Determine the [X, Y] coordinate at the center of the cell enclosing the given text.  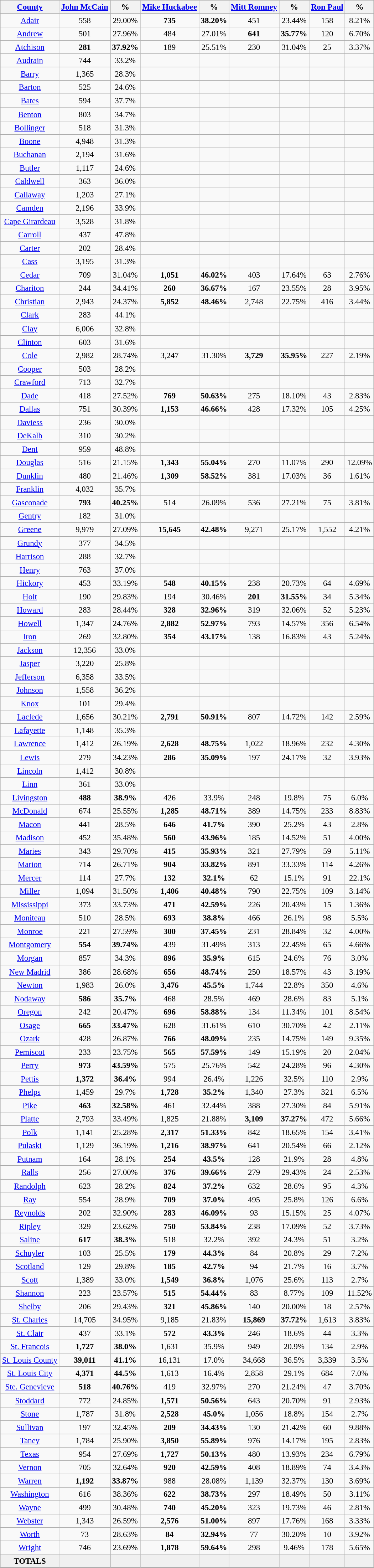
32.37% [294, 1481]
Mercer [30, 878]
Adair [30, 21]
39,011 [85, 1360]
29.8% [125, 1267]
1,878 [170, 1548]
227 [327, 355]
52.97% [214, 623]
30.2% [125, 436]
36.4% [125, 1079]
27.30% [294, 1106]
31.30% [214, 355]
6.54% [360, 623]
5.34% [360, 597]
235 [254, 1039]
24 [327, 1173]
21.24% [294, 1387]
37.45% [214, 932]
750 [170, 1226]
27.09% [125, 530]
1,631 [170, 1347]
18.65% [294, 1133]
17.64% [294, 275]
354 [170, 637]
59.64% [214, 1548]
381 [254, 476]
Ripley [30, 1226]
26.09% [214, 503]
Oregon [30, 1012]
57.59% [214, 1052]
48.75% [214, 744]
40.15% [214, 583]
29.4% [125, 704]
Taney [30, 1440]
Ron Paul [327, 7]
Jasper [30, 664]
Dade [30, 396]
50.56% [214, 1401]
30.39% [125, 409]
5.23% [360, 610]
18.57% [294, 972]
2,628 [170, 744]
Ozark [30, 1039]
Cass [30, 262]
110 [327, 1079]
735 [170, 21]
403 [254, 275]
472 [327, 1119]
McDonald [30, 811]
Lewis [30, 757]
Wright [30, 1548]
190 [85, 597]
1,056 [254, 1414]
3,195 [85, 262]
48.46% [214, 302]
242 [85, 1012]
Scott [30, 1280]
29.70% [125, 851]
48.71% [214, 811]
27.00% [125, 1173]
25.28% [125, 1133]
Mississippi [30, 905]
32.45% [125, 1427]
35.77% [294, 34]
164 [85, 1159]
Lawrence [30, 744]
313 [254, 945]
29.83% [125, 597]
26.59% [125, 1521]
Cape Girardeau [30, 221]
4.3% [360, 1186]
18.49% [294, 1494]
1,148 [85, 731]
Atchison [30, 47]
33.47% [125, 1025]
11.07% [294, 463]
Cole [30, 355]
2,791 [170, 717]
5.91% [360, 1106]
18.8% [294, 1414]
1,784 [85, 1440]
232 [327, 744]
5.1% [360, 999]
59 [327, 851]
31.49% [214, 945]
389 [254, 811]
714 [85, 865]
510 [85, 918]
356 [327, 623]
15,869 [254, 1320]
50.13% [214, 1454]
Montgomery [30, 945]
37.7% [125, 101]
44.5% [125, 1374]
4.8% [360, 1159]
27.7% [125, 878]
45.0% [214, 1414]
323 [254, 1507]
772 [85, 1401]
920 [170, 1468]
713 [85, 382]
38.0% [125, 1347]
32.58% [125, 1106]
26.4% [214, 1079]
2.04% [360, 1052]
47 [327, 1387]
Barry [30, 74]
10 [327, 1535]
12.09% [360, 463]
392 [254, 1240]
11.52% [360, 1293]
Platte [30, 1119]
558 [85, 21]
Mitt Romney [254, 7]
93 [254, 1213]
15.15% [294, 1213]
3.5% [360, 1360]
195 [327, 1440]
4.66% [360, 945]
53.84% [214, 1226]
35.3% [125, 731]
572 [170, 1334]
1,309 [170, 476]
Camden [30, 208]
2,528 [170, 1414]
790 [254, 891]
17.0% [214, 1360]
515 [170, 1293]
2.19% [360, 355]
30.8% [125, 771]
31.55% [294, 597]
Mike Huckabee [170, 7]
35.93% [214, 851]
9.88% [360, 1427]
1,285 [170, 811]
Moniteau [30, 918]
Gentry [30, 516]
2,882 [170, 623]
377 [85, 543]
27.3% [294, 1092]
50.63% [214, 396]
842 [254, 1133]
48.74% [214, 972]
33.19% [125, 583]
2.59% [360, 717]
178 [327, 1548]
2,196 [85, 208]
891 [254, 865]
34.41% [125, 288]
43.96% [214, 838]
665 [85, 1025]
373 [85, 905]
1.61% [360, 476]
42.48% [214, 530]
1,728 [170, 1092]
3.11% [360, 1494]
182 [85, 516]
26.87% [125, 1039]
Harrison [30, 556]
2,576 [170, 1521]
361 [85, 784]
50 [327, 1494]
7.2% [360, 1253]
248 [254, 798]
Randolph [30, 1186]
40.76% [125, 1387]
Livingston [30, 798]
30.48% [125, 1507]
Clark [30, 315]
Vernon [30, 1468]
36.5% [294, 1360]
290 [327, 463]
4.6% [360, 985]
499 [85, 1507]
17.32% [294, 409]
1,153 [170, 409]
Clay [30, 329]
14.52% [294, 838]
14.57% [294, 623]
20.54% [294, 1146]
St. Louis City [30, 1374]
1,226 [254, 1079]
25.6% [294, 1280]
623 [85, 1186]
33.5% [125, 677]
17.76% [294, 1521]
4.21% [360, 530]
17.03% [294, 476]
Saline [30, 1240]
Madison [30, 838]
34.5% [125, 543]
959 [85, 449]
18.10% [294, 396]
949 [254, 1347]
226 [254, 905]
120 [327, 34]
24.76% [125, 623]
329 [85, 1226]
28.74% [125, 355]
38.73% [214, 1494]
21.9% [294, 1159]
73 [85, 1535]
Ray [30, 1200]
1,558 [85, 690]
39.74% [125, 945]
DeKalb [30, 436]
Johnson [30, 690]
28.9% [125, 1200]
Pulaski [30, 1146]
536 [254, 503]
3,729 [254, 355]
6,006 [85, 329]
288 [85, 556]
16.83% [294, 637]
26.19% [125, 744]
38.36% [125, 1494]
98 [327, 918]
30.21% [125, 717]
46 [327, 1507]
1,340 [254, 1092]
8.21% [360, 21]
2.12% [360, 1146]
23.62% [125, 1226]
Boone [30, 141]
Polk [30, 1133]
25.55% [125, 811]
33.33% [294, 865]
236 [85, 422]
8.83% [360, 811]
6,358 [85, 677]
610 [254, 1025]
Putnam [30, 1159]
646 [170, 824]
3.95% [360, 288]
Dent [30, 449]
Benton [30, 114]
2,194 [85, 154]
62 [254, 878]
763 [85, 570]
3.83% [360, 1320]
13.93% [294, 1454]
Schuyler [30, 1253]
3.70% [360, 1387]
43.17% [214, 637]
416 [327, 302]
Crawford [30, 382]
6.70% [360, 34]
1,076 [254, 1280]
807 [254, 717]
3,850 [170, 1440]
Douglas [30, 463]
Scotland [30, 1267]
37.27% [294, 1119]
319 [254, 610]
33.2% [125, 61]
28.4% [125, 248]
42.7% [214, 1267]
514 [170, 503]
105 [327, 409]
20.00% [294, 1307]
16.4% [214, 1374]
463 [85, 1106]
484 [170, 34]
Henry [30, 570]
21.15% [125, 463]
Barton [30, 87]
350 [327, 985]
20.8% [294, 1253]
TOTALS [30, 1561]
586 [85, 999]
22.1% [360, 878]
693 [170, 918]
Cooper [30, 369]
4.26% [360, 865]
5.66% [360, 1119]
3.44% [360, 302]
408 [254, 1468]
9.35% [360, 1039]
29.7% [125, 1092]
453 [85, 583]
1.36% [360, 905]
2,943 [85, 302]
223 [85, 1293]
Stone [30, 1414]
27.69% [125, 1454]
4,032 [85, 489]
3,220 [85, 664]
Greene [30, 530]
628 [170, 1025]
441 [85, 824]
3.14% [360, 891]
32.1% [214, 878]
575 [170, 1066]
94 [254, 1267]
269 [85, 637]
46.02% [214, 275]
3.33% [360, 1521]
28.08% [214, 1481]
Ralls [30, 1173]
Pettis [30, 1079]
803 [85, 114]
18.6% [294, 1334]
43.5% [214, 1159]
96 [327, 1066]
2,748 [254, 302]
1,549 [170, 1280]
1,094 [85, 891]
Phelps [30, 1092]
Caldwell [30, 181]
Monroe [30, 932]
29.00% [125, 21]
23.55% [294, 288]
15.19% [294, 1052]
140 [254, 1307]
17.09% [294, 1226]
452 [85, 838]
988 [170, 1481]
Dallas [30, 409]
36.67% [214, 288]
Howard [30, 610]
3.93% [360, 757]
46.09% [214, 1213]
5.11% [360, 851]
2.93% [360, 1401]
Franklin [30, 489]
15.1% [294, 878]
1,787 [85, 1414]
1,406 [170, 891]
23.57% [125, 1293]
2.57% [360, 1307]
28.84% [294, 932]
27.01% [214, 34]
824 [170, 1186]
Reynolds [30, 1213]
3,528 [85, 221]
954 [85, 1454]
260 [170, 288]
4.07% [360, 1213]
40.25% [125, 503]
51.00% [214, 1521]
Linn [30, 784]
24.28% [294, 1066]
32.44% [214, 1106]
20.47% [125, 1012]
20.73% [294, 583]
656 [170, 972]
1,141 [85, 1133]
32.80% [125, 637]
363 [85, 181]
622 [170, 1494]
38.9% [125, 798]
740 [170, 1507]
Audrain [30, 61]
246 [254, 1334]
2.76% [360, 275]
Shannon [30, 1293]
388 [254, 1106]
66 [327, 1146]
25.76% [214, 1066]
58.52% [214, 476]
Nodaway [30, 999]
488 [85, 798]
32.90% [125, 1213]
501 [85, 34]
390 [254, 824]
415 [170, 851]
3.3% [360, 1334]
Lafayette [30, 731]
27.1% [125, 195]
376 [170, 1173]
1,192 [85, 1481]
1,022 [254, 744]
1,139 [254, 1481]
617 [85, 1240]
466 [254, 918]
1,365 [85, 74]
1,129 [85, 1146]
42 [327, 1025]
20.9% [294, 1347]
857 [85, 958]
2.81% [360, 1507]
542 [254, 1066]
Wayne [30, 1507]
3.7% [360, 1267]
21.7% [294, 1267]
25.51% [214, 47]
47.8% [125, 235]
201 [254, 597]
22.8% [294, 985]
31.0% [125, 516]
9.46% [294, 1548]
64 [327, 583]
22.45% [294, 945]
275 [254, 396]
2.8% [360, 824]
Howell [30, 623]
516 [85, 463]
179 [170, 1253]
328 [170, 610]
30.70% [294, 1025]
113 [327, 1280]
28.1% [125, 1159]
14.72% [294, 717]
18 [327, 1307]
18.96% [294, 744]
2,982 [85, 355]
21.83% [214, 1320]
25.17% [294, 530]
Jackson [30, 650]
495 [254, 1200]
77 [254, 1535]
565 [170, 1052]
643 [254, 1401]
27.59% [125, 932]
35.09% [214, 757]
County [30, 7]
Butler [30, 168]
297 [254, 1494]
766 [170, 1039]
St. Louis County [30, 1360]
Bollinger [30, 128]
2,793 [85, 1119]
281 [85, 47]
37.92% [125, 47]
45.20% [214, 1507]
54.44% [214, 1293]
3,247 [170, 355]
3.69% [360, 1481]
7.0% [360, 1374]
23.69% [125, 1548]
1,983 [85, 985]
Dunklin [30, 476]
35.48% [125, 838]
19.73% [294, 1507]
21.88% [214, 1119]
1,389 [85, 1280]
26.0% [125, 985]
35.2% [214, 1092]
3.81% [360, 503]
616 [85, 1494]
Iron [30, 637]
Morgan [30, 958]
439 [170, 945]
769 [170, 396]
32.97% [214, 1387]
3,339 [327, 1360]
41.1% [125, 1360]
36.2% [125, 690]
1,459 [85, 1092]
Carter [30, 248]
27.21% [294, 503]
3.2% [360, 1240]
1,216 [170, 1146]
Hickory [30, 583]
Jefferson [30, 677]
3,476 [170, 985]
34.43% [214, 1427]
1,347 [85, 623]
50.91% [214, 717]
128 [254, 1159]
1,571 [170, 1401]
65 [327, 945]
Perry [30, 1066]
23.44% [294, 21]
37.2% [214, 1186]
33.87% [125, 1481]
19.8% [294, 798]
29.1% [294, 1374]
St. Francois [30, 1347]
15 [327, 905]
24.17% [294, 757]
38.8% [214, 918]
503 [85, 369]
746 [85, 1548]
45.86% [214, 1307]
471 [170, 905]
16,131 [170, 1360]
4.69% [360, 583]
15,645 [170, 530]
36.0% [125, 181]
286 [170, 757]
254 [170, 1159]
1,051 [170, 275]
168 [327, 1521]
63 [327, 275]
21.46% [125, 476]
Knox [30, 704]
6.79% [360, 1454]
26.71% [125, 865]
244 [85, 288]
Maries [30, 851]
51.33% [214, 1133]
744 [85, 61]
45.5% [214, 985]
1,656 [85, 717]
234 [327, 1454]
32.8% [125, 329]
9,979 [85, 530]
167 [254, 288]
11.34% [294, 1012]
58.88% [214, 1012]
904 [170, 865]
31.61% [214, 1025]
1,203 [85, 195]
6.5% [360, 1092]
5.5% [360, 918]
Cedar [30, 275]
Washington [30, 1494]
684 [327, 1374]
18.89% [294, 1468]
469 [254, 999]
25.5% [125, 1253]
John McCain [85, 7]
32.64% [125, 1468]
189 [170, 47]
Macon [30, 824]
43.59% [125, 1066]
St. Charles [30, 1320]
Stoddard [30, 1401]
4.25% [360, 409]
705 [85, 1468]
Newton [30, 985]
5,852 [170, 302]
32.2% [214, 1240]
138 [254, 637]
9,271 [254, 530]
34 [327, 597]
103 [85, 1253]
36.8% [214, 1280]
451 [254, 21]
35.95% [294, 355]
20.70% [294, 1401]
8.77% [294, 1293]
300 [170, 932]
3.19% [360, 972]
994 [170, 1079]
24.85% [125, 1401]
44 [327, 1334]
41.7% [214, 824]
55.89% [214, 1440]
21.42% [294, 1427]
38.3% [125, 1240]
525 [85, 87]
Carroll [30, 235]
230 [254, 47]
5.24% [360, 637]
1,825 [170, 1119]
20 [327, 1052]
343 [85, 851]
6.0% [360, 798]
250 [254, 972]
48.09% [214, 1039]
386 [85, 972]
Christian [30, 302]
25.2% [294, 824]
696 [170, 1012]
Worth [30, 1535]
3.92% [360, 1535]
29 [327, 1253]
3.43% [360, 1468]
33.73% [125, 905]
Grundy [30, 543]
Gasconade [30, 503]
1,552 [327, 530]
24.3% [294, 1240]
28.68% [125, 972]
34.95% [125, 1320]
34,668 [254, 1360]
8.54% [360, 1012]
194 [170, 597]
28.63% [125, 1535]
27.96% [125, 34]
129 [85, 1267]
142 [327, 717]
Laclede [30, 717]
418 [85, 396]
Webster [30, 1521]
6.6% [360, 1200]
206 [85, 1307]
426 [170, 798]
Miller [30, 891]
43.3% [214, 1334]
27.52% [125, 396]
3.41% [360, 1133]
23.75% [125, 1052]
33.49% [125, 1119]
3.73% [360, 1226]
37.72% [294, 1320]
603 [85, 342]
896 [170, 958]
76 [327, 958]
20.43% [294, 905]
231 [254, 932]
Marion [30, 865]
2,858 [254, 1374]
310 [85, 436]
34.3% [125, 958]
221 [85, 932]
3.0% [360, 958]
126 [327, 1200]
25.90% [125, 1440]
30.46% [214, 597]
560 [170, 838]
24.37% [125, 302]
Osage [30, 1025]
33.82% [214, 865]
419 [170, 1387]
28.3% [125, 74]
38.20% [214, 21]
132 [170, 878]
48.8% [125, 449]
5.65% [360, 1548]
3,109 [254, 1119]
46.66% [214, 409]
36 [327, 476]
Bates [30, 101]
4,948 [85, 141]
1,372 [85, 1079]
26.1% [294, 918]
36.19% [125, 1146]
256 [85, 1173]
209 [170, 1427]
1,117 [85, 168]
30.20% [294, 1535]
548 [170, 583]
Texas [30, 1454]
31.50% [125, 891]
60 [327, 1427]
751 [85, 409]
158 [327, 21]
2.53% [360, 1173]
74 [327, 1468]
674 [85, 811]
28.44% [125, 610]
Holt [30, 597]
14,705 [85, 1320]
3.37% [360, 47]
Buchanan [30, 154]
Andrew [30, 34]
632 [254, 1186]
30.0% [125, 422]
2.11% [360, 1025]
Lincoln [30, 771]
44.1% [125, 315]
Pemiscot [30, 1052]
38.97% [214, 1146]
897 [254, 1521]
9,185 [170, 1320]
Sullivan [30, 1427]
Clinton [30, 342]
Callaway [30, 195]
16 [327, 1267]
Daviess [30, 422]
Warren [30, 1481]
1,744 [254, 985]
461 [170, 1106]
32.5% [294, 1079]
44.3% [214, 1253]
298 [254, 1548]
468 [170, 999]
33.1% [125, 1334]
4,371 [85, 1374]
39.66% [214, 1173]
12,356 [85, 650]
Shelby [30, 1307]
St. Clair [30, 1334]
27.79% [294, 851]
Ste. Genevieve [30, 1387]
594 [85, 101]
973 [85, 1066]
976 [254, 1440]
95 [327, 1186]
32.96% [214, 610]
32.06% [294, 610]
Pike [30, 1106]
55.04% [214, 463]
2,317 [170, 1133]
New Madrid [30, 972]
615 [254, 958]
34.7% [125, 114]
Chariton [30, 288]
32.94% [214, 1535]
40.48% [214, 891]
14.17% [294, 1440]
34.23% [125, 757]
